Capture the cell that displays the provided text and extract its [X, Y] central coordinate. 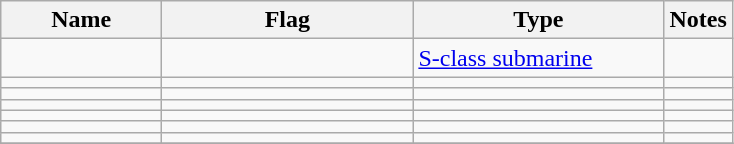
Name [82, 20]
Flag [288, 20]
S-class submarine [538, 58]
Type [538, 20]
Notes [698, 20]
